For the text-containing cell, return its midpoint in [x, y] coordinate format. 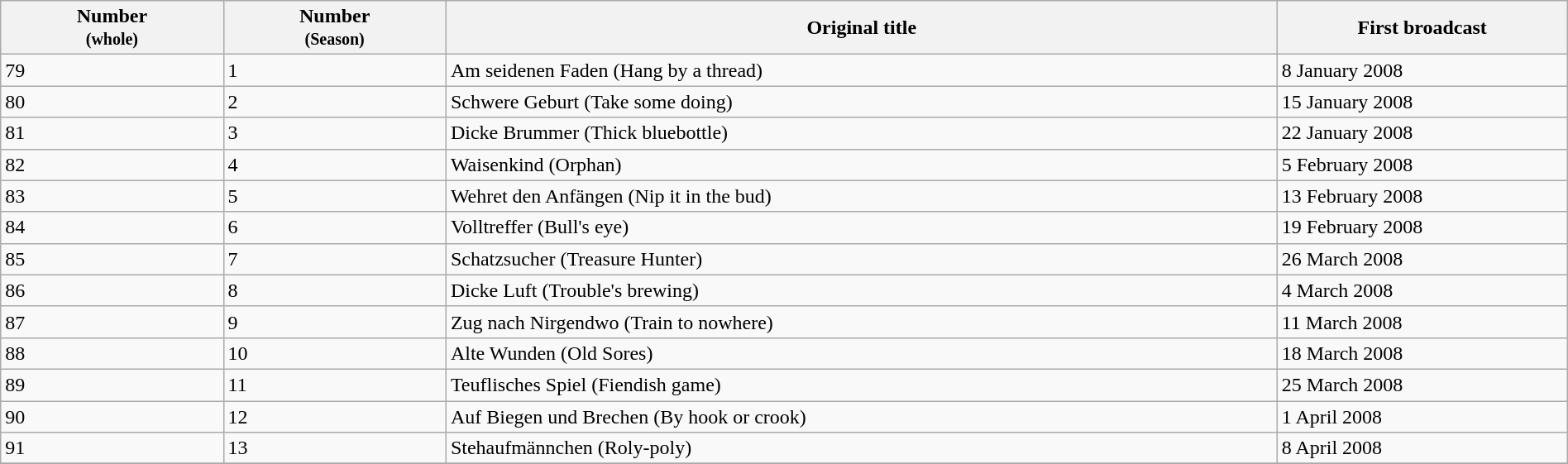
12 [334, 416]
Schwere Geburt (Take some doing) [862, 102]
Number (Season) [334, 28]
Number (whole) [112, 28]
79 [112, 70]
90 [112, 416]
85 [112, 259]
7 [334, 259]
25 March 2008 [1422, 385]
Stehaufmännchen (Roly-poly) [862, 448]
13 February 2008 [1422, 196]
84 [112, 227]
13 [334, 448]
91 [112, 448]
82 [112, 165]
11 March 2008 [1422, 322]
Auf Biegen und Brechen (By hook or crook) [862, 416]
81 [112, 133]
5 [334, 196]
26 March 2008 [1422, 259]
88 [112, 353]
4 [334, 165]
15 January 2008 [1422, 102]
80 [112, 102]
Dicke Brummer (Thick bluebottle) [862, 133]
Waisenkind (Orphan) [862, 165]
Dicke Luft (Trouble's brewing) [862, 290]
86 [112, 290]
1 [334, 70]
5 February 2008 [1422, 165]
8 January 2008 [1422, 70]
8 [334, 290]
6 [334, 227]
Schatzsucher (Treasure Hunter) [862, 259]
Alte Wunden (Old Sores) [862, 353]
11 [334, 385]
Wehret den Anfängen (Nip it in the bud) [862, 196]
Original title [862, 28]
8 April 2008 [1422, 448]
Zug nach Nirgendwo (Train to nowhere) [862, 322]
19 February 2008 [1422, 227]
87 [112, 322]
3 [334, 133]
4 March 2008 [1422, 290]
9 [334, 322]
10 [334, 353]
89 [112, 385]
Teuflisches Spiel (Fiendish game) [862, 385]
18 March 2008 [1422, 353]
Am seidenen Faden (Hang by a thread) [862, 70]
83 [112, 196]
2 [334, 102]
First broadcast [1422, 28]
Volltreffer (Bull's eye) [862, 227]
1 April 2008 [1422, 416]
22 January 2008 [1422, 133]
